Pinpoint the cell where the given text exists, returning its (X, Y) midpoint coordinate. 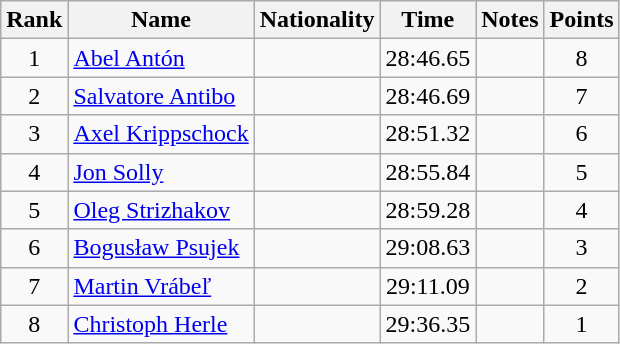
Oleg Strizhakov (161, 210)
28:55.84 (428, 172)
Axel Krippschock (161, 134)
28:59.28 (428, 210)
Points (582, 20)
Rank (34, 20)
Abel Antón (161, 58)
Bogusław Psujek (161, 248)
Martin Vrábeľ (161, 286)
Time (428, 20)
29:36.35 (428, 324)
Christoph Herle (161, 324)
28:46.65 (428, 58)
28:46.69 (428, 96)
Jon Solly (161, 172)
Notes (510, 20)
29:08.63 (428, 248)
Name (161, 20)
29:11.09 (428, 286)
Salvatore Antibo (161, 96)
28:51.32 (428, 134)
Nationality (317, 20)
